Determine the [X, Y] coordinate at the center of the cell enclosing the given text.  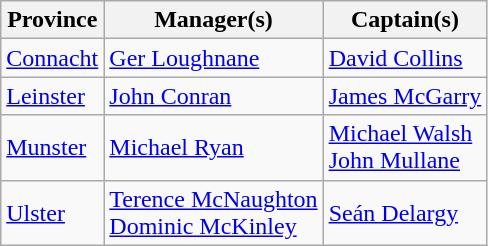
James McGarry [405, 96]
Ulster [52, 212]
Michael WalshJohn Mullane [405, 148]
Michael Ryan [214, 148]
Seán Delargy [405, 212]
Captain(s) [405, 20]
Leinster [52, 96]
John Conran [214, 96]
Terence McNaughtonDominic McKinley [214, 212]
Manager(s) [214, 20]
Province [52, 20]
Connacht [52, 58]
Munster [52, 148]
David Collins [405, 58]
Ger Loughnane [214, 58]
